Return (X, Y) of the center of cell containing provided text 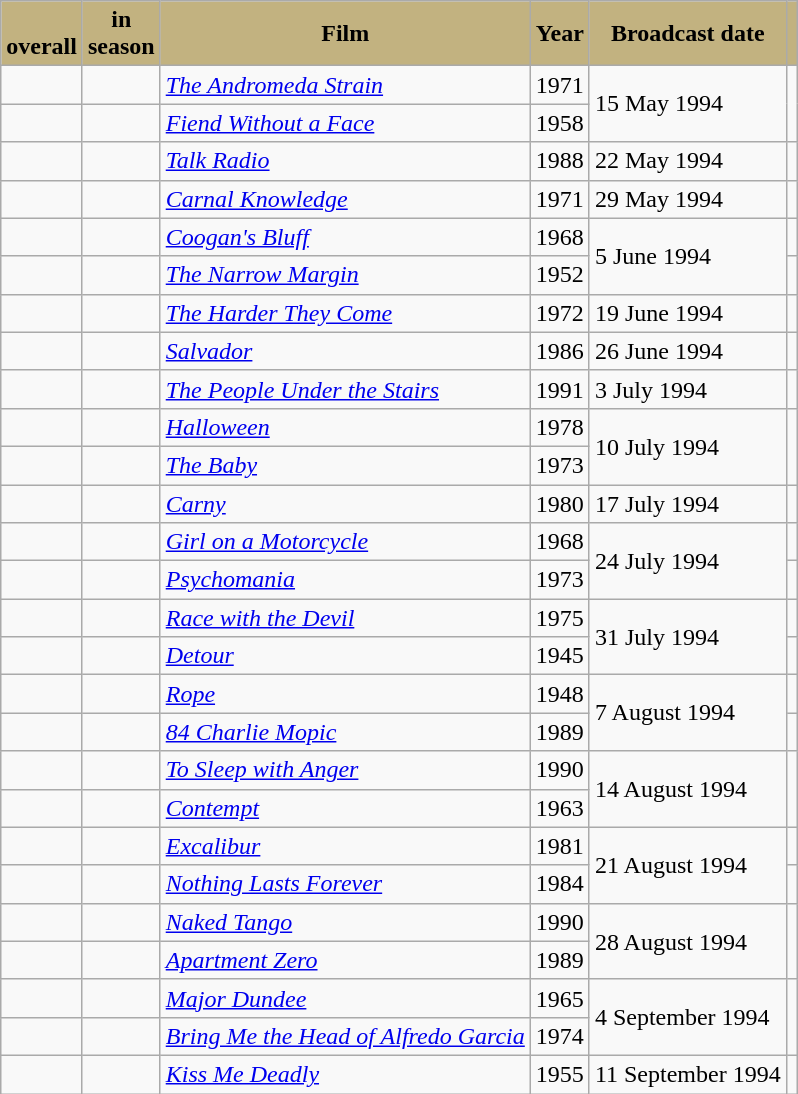
1974 (560, 1036)
Kiss Me Deadly (345, 1074)
Girl on a Motorcycle (345, 542)
31 July 1994 (688, 637)
Halloween (345, 427)
1981 (560, 846)
Year (560, 34)
26 June 1994 (688, 351)
The Baby (345, 465)
4 September 1994 (688, 1017)
19 June 1994 (688, 313)
Talk Radio (345, 161)
Salvador (345, 351)
Coogan's Bluff (345, 237)
Naked Tango (345, 922)
1991 (560, 389)
1945 (560, 656)
7 August 1994 (688, 713)
28 August 1994 (688, 941)
1963 (560, 808)
Excalibur (345, 846)
5 June 1994 (688, 256)
11 September 1994 (688, 1074)
Nothing Lasts Forever (345, 884)
Carnal Knowledge (345, 199)
1975 (560, 618)
22 May 1994 (688, 161)
24 July 1994 (688, 561)
1952 (560, 275)
1978 (560, 427)
3 July 1994 (688, 389)
1948 (560, 694)
84 Charlie Mopic (345, 732)
1988 (560, 161)
overall (42, 34)
To Sleep with Anger (345, 770)
10 July 1994 (688, 446)
The Harder They Come (345, 313)
The Andromeda Strain (345, 85)
1972 (560, 313)
Film (345, 34)
1980 (560, 503)
1986 (560, 351)
inseason (121, 34)
Psychomania (345, 580)
The People Under the Stairs (345, 389)
1955 (560, 1074)
Apartment Zero (345, 960)
The Narrow Margin (345, 275)
Major Dundee (345, 998)
21 August 1994 (688, 865)
29 May 1994 (688, 199)
Detour (345, 656)
15 May 1994 (688, 104)
17 July 1994 (688, 503)
Contempt (345, 808)
1984 (560, 884)
1958 (560, 123)
Fiend Without a Face (345, 123)
1965 (560, 998)
Bring Me the Head of Alfredo Garcia (345, 1036)
Broadcast date (688, 34)
Race with the Devil (345, 618)
Rope (345, 694)
14 August 1994 (688, 789)
Carny (345, 503)
